Capture the cell that displays the provided text and extract its [x, y] central coordinate. 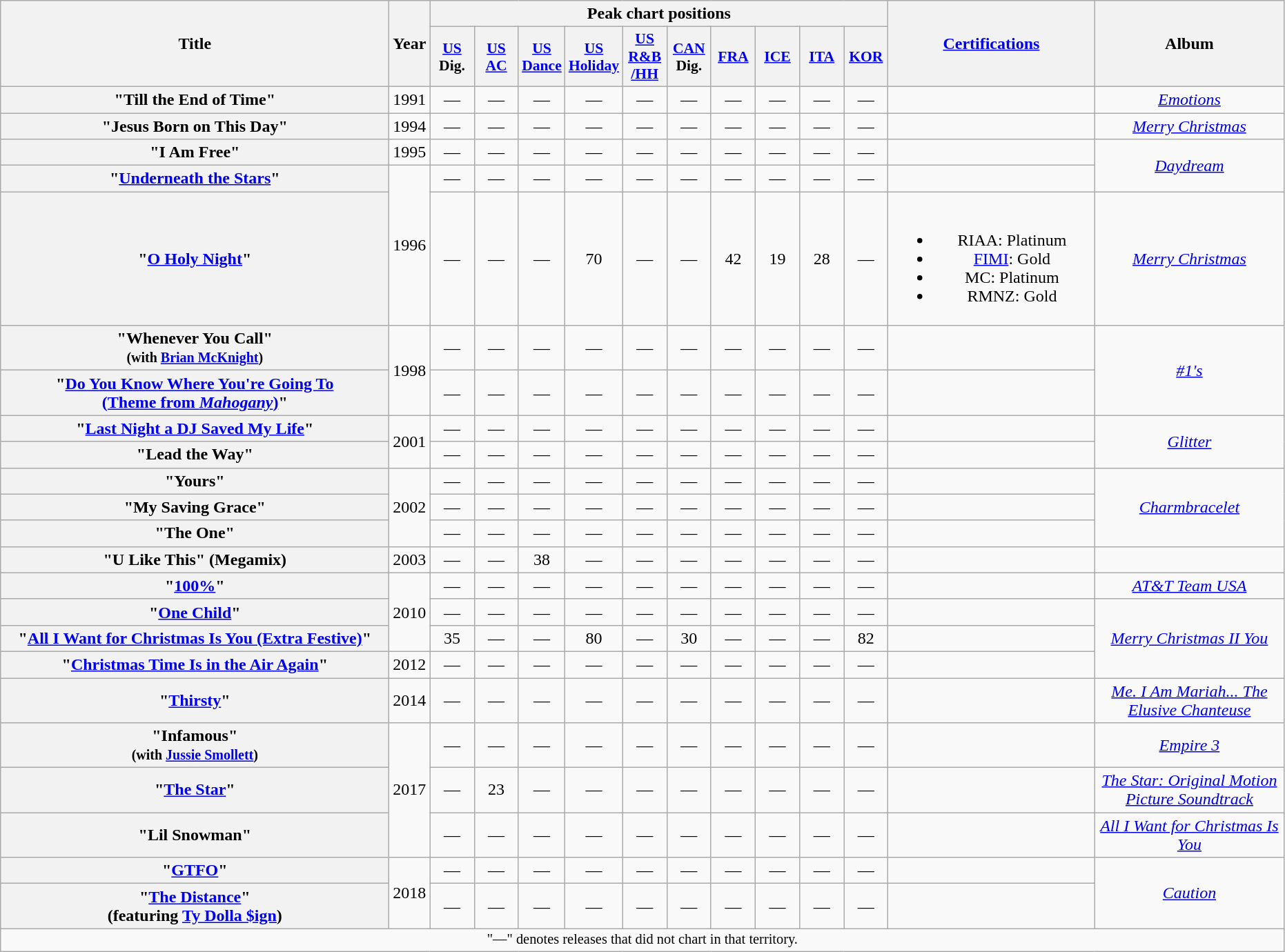
"Yours" [195, 481]
"Whenever You Call" (with Brian McKnight) [195, 348]
28 [822, 259]
Caution [1190, 893]
Empire 3 [1190, 745]
2001 [410, 442]
1994 [410, 126]
2002 [410, 507]
2003 [410, 559]
Glitter [1190, 442]
"O Holy Night" [195, 259]
RIAA: PlatinumFIMI: GoldMC: PlatinumRMNZ: Gold [991, 259]
ITA [822, 57]
"Last Night a DJ Saved My Life" [195, 428]
2014 [410, 700]
"One Child" [195, 612]
1996 [410, 246]
42 [733, 259]
CAN Dig. [689, 57]
"Do You Know Where You're Going To (Theme from Mahogany)" [195, 393]
"Thirsty" [195, 700]
80 [594, 638]
"My Saving Grace" [195, 507]
The Star: Original Motion Picture Soundtrack [1190, 791]
USHoliday [594, 57]
"Lead the Way" [195, 455]
"Underneath the Stars" [195, 179]
Daydream [1190, 166]
"U Like This" (Megamix) [195, 559]
Title [195, 44]
"Jesus Born on This Day" [195, 126]
Year [410, 44]
"GTFO" [195, 871]
1998 [410, 370]
Charmbracelet [1190, 507]
"The Star" [195, 791]
2010 [410, 612]
KOR [866, 57]
FRA [733, 57]
Merry Christmas II You [1190, 638]
2017 [410, 791]
1991 [410, 99]
Me. I Am Mariah... The Elusive Chanteuse [1190, 700]
"I Am Free" [195, 152]
AT&T Team USA [1190, 586]
Emotions [1190, 99]
#1's [1190, 370]
30 [689, 638]
"The One" [195, 533]
USDance [542, 57]
Album [1190, 44]
Certifications [991, 44]
23 [496, 791]
"Till the End of Time" [195, 99]
All I Want for Christmas Is You [1190, 835]
70 [594, 259]
"Lil Snowman" [195, 835]
"Christmas Time Is in the Air Again" [195, 664]
35 [452, 638]
82 [866, 638]
"—" denotes releases that did not chart in that territory. [642, 940]
USAC [496, 57]
"100%" [195, 586]
"The Distance"(featuring Ty Dolla $ign) [195, 906]
USR&B/HH [645, 57]
2012 [410, 664]
US Dig. [452, 57]
1995 [410, 152]
Peak chart positions [659, 14]
"All I Want for Christmas Is You (Extra Festive)" [195, 638]
19 [777, 259]
38 [542, 559]
"Infamous" (with Jussie Smollett) [195, 745]
2018 [410, 893]
ICE [777, 57]
